Extract the (X, Y) coordinate from the center of the cell holding the provided text.  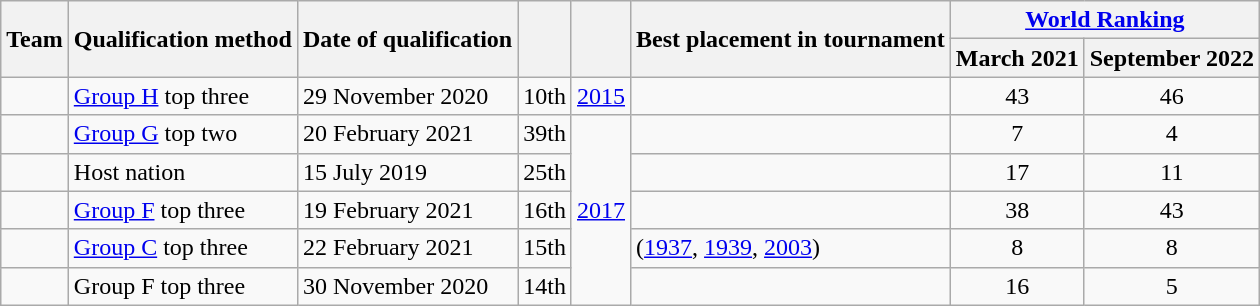
16th (545, 210)
4 (1172, 134)
20 February 2021 (407, 134)
17 (1017, 172)
19 February 2021 (407, 210)
5 (1172, 286)
29 November 2020 (407, 96)
Group G top two (182, 134)
Group C top three (182, 248)
15th (545, 248)
11 (1172, 172)
14th (545, 286)
Best placement in tournament (791, 39)
(1937, 1939, 2003) (791, 248)
2017 (600, 210)
25th (545, 172)
Team (35, 39)
September 2022 (1172, 58)
15 July 2019 (407, 172)
Host nation (182, 172)
10th (545, 96)
World Ranking (1104, 20)
38 (1017, 210)
16 (1017, 286)
Date of qualification (407, 39)
Group H top three (182, 96)
7 (1017, 134)
39th (545, 134)
2015 (600, 96)
22 February 2021 (407, 248)
30 November 2020 (407, 286)
46 (1172, 96)
March 2021 (1017, 58)
Qualification method (182, 39)
